Determine the [x, y] coordinate at the center of the cell enclosing the given text.  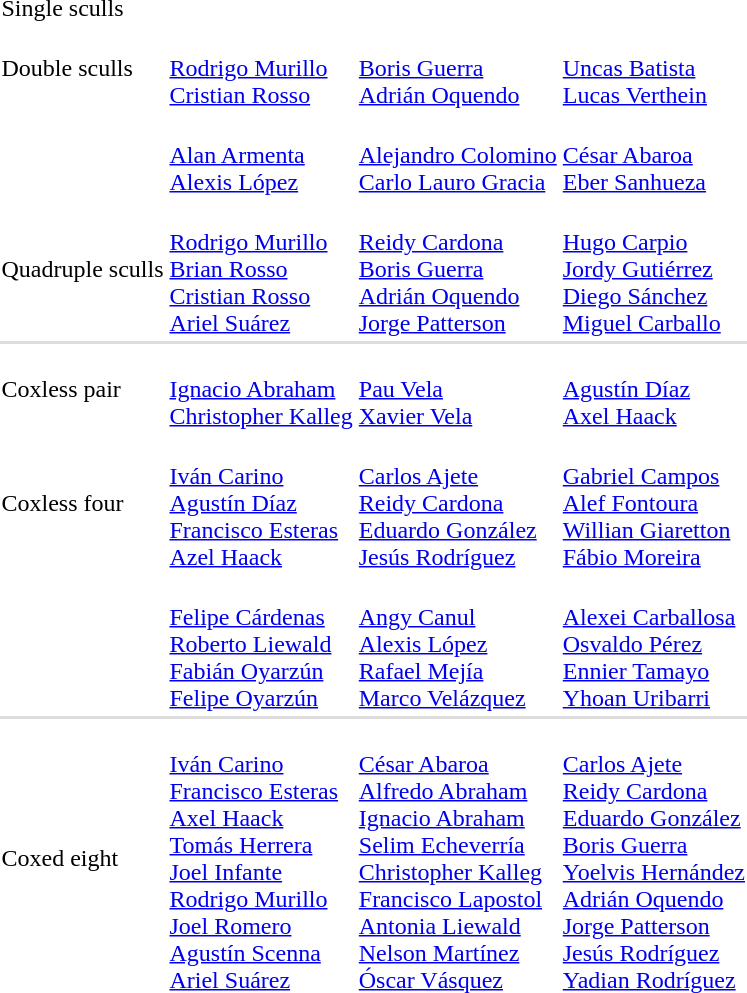
César AbaroaEber Sanhueza [654, 155]
Alan ArmentaAlexis López [261, 155]
Alexei CarballosaOsvaldo PérezEnnier TamayoYhoan Uribarri [654, 644]
Pau VelaXavier Vela [458, 389]
Iván CarinoAgustín DíazFrancisco EsterasAzel Haack [261, 503]
Ignacio AbrahamChristopher Kalleg [261, 389]
Gabriel CamposAlef FontouraWillian GiarettonFábio Moreira [654, 503]
Uncas BatistaLucas Verthein [654, 68]
Carlos AjeteReidy CardonaEduardo GonzálezJesús Rodríguez [458, 503]
Coxless pair [82, 389]
Rodrigo MurilloCristian Rosso [261, 68]
Rodrigo MurilloBrian RossoCristian RossoAriel Suárez [261, 269]
Agustín DíazAxel Haack [654, 389]
Reidy CardonaBoris GuerraAdrián OquendoJorge Patterson [458, 269]
Coxless four [82, 503]
Felipe CárdenasRoberto LiewaldFabián OyarzúnFelipe Oyarzún [261, 644]
Double sculls [82, 68]
Quadruple sculls [82, 269]
Boris GuerraAdrián Oquendo [458, 68]
Angy CanulAlexis LópezRafael MejíaMarco Velázquez [458, 644]
Hugo CarpioJordy GutiérrezDiego SánchezMiguel Carballo [654, 269]
Alejandro ColominoCarlo Lauro Gracia [458, 155]
